Extract the [x, y] coordinate from the center of the cell holding the provided text.  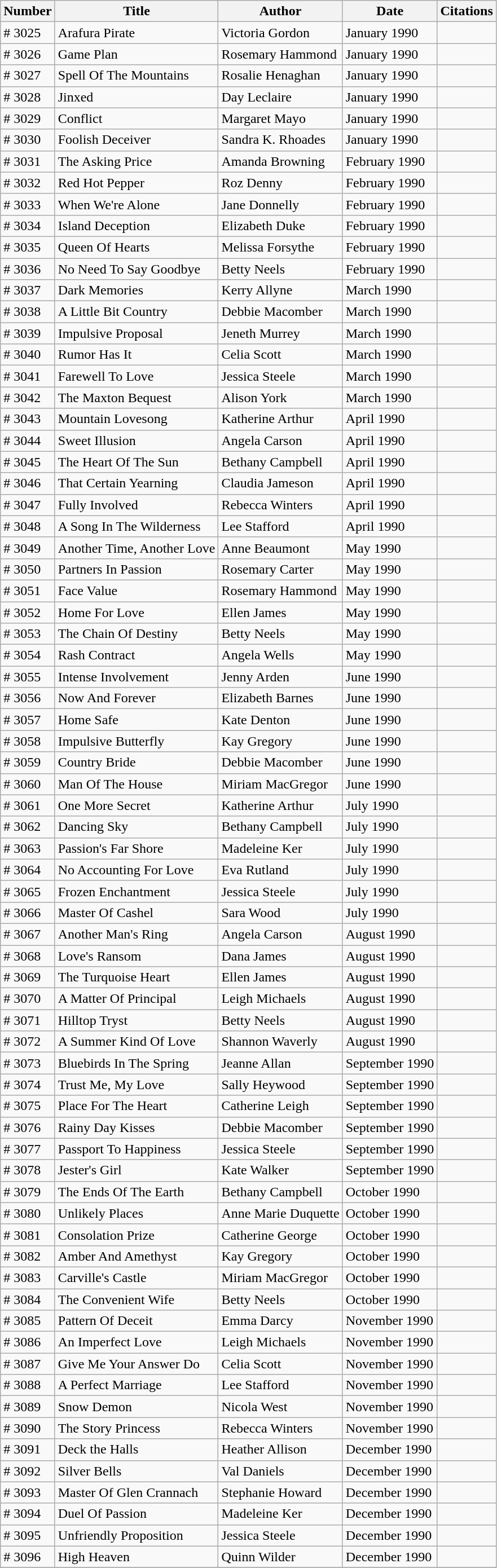
# 3095 [28, 1535]
A Matter Of Principal [137, 999]
# 3046 [28, 483]
Victoria Gordon [280, 33]
# 3038 [28, 312]
Sandra K. Rhoades [280, 140]
Pattern Of Deceit [137, 1321]
Master Of Cashel [137, 913]
The Convenient Wife [137, 1299]
# 3026 [28, 54]
# 3030 [28, 140]
# 3036 [28, 269]
Dana James [280, 956]
Now And Forever [137, 698]
Jane Donnelly [280, 204]
# 3090 [28, 1428]
Farewell To Love [137, 376]
# 3061 [28, 805]
Anne Marie Duquette [280, 1213]
# 3044 [28, 441]
Roz Denny [280, 183]
# 3034 [28, 226]
Face Value [137, 591]
# 3094 [28, 1514]
Rainy Day Kisses [137, 1127]
A Perfect Marriage [137, 1385]
The Story Princess [137, 1428]
# 3073 [28, 1063]
Red Hot Pepper [137, 183]
# 3086 [28, 1342]
# 3075 [28, 1106]
High Heaven [137, 1557]
Melissa Forsythe [280, 247]
Stephanie Howard [280, 1492]
Give Me Your Answer Do [137, 1364]
# 3076 [28, 1127]
# 3041 [28, 376]
Eva Rutland [280, 870]
# 3027 [28, 76]
A Summer Kind Of Love [137, 1042]
Elizabeth Duke [280, 226]
Kate Walker [280, 1170]
Deck the Halls [137, 1450]
# 3085 [28, 1321]
Alison York [280, 398]
Mountain Lovesong [137, 419]
Shannon Waverly [280, 1042]
# 3074 [28, 1085]
Place For The Heart [137, 1106]
# 3042 [28, 398]
Country Bride [137, 763]
# 3052 [28, 612]
Date [390, 11]
Day Leclaire [280, 97]
Rumor Has It [137, 355]
# 3060 [28, 784]
# 3025 [28, 33]
# 3077 [28, 1149]
# 3069 [28, 977]
# 3051 [28, 591]
# 3056 [28, 698]
# 3092 [28, 1471]
# 3062 [28, 827]
Silver Bells [137, 1471]
# 3059 [28, 763]
The Ends Of The Earth [137, 1192]
# 3070 [28, 999]
Bluebirds In The Spring [137, 1063]
Spell Of The Mountains [137, 76]
Another Man's Ring [137, 934]
A Song In The Wilderness [137, 526]
Passport To Happiness [137, 1149]
Intense Involvement [137, 677]
The Asking Price [137, 161]
# 3032 [28, 183]
Jinxed [137, 97]
# 3093 [28, 1492]
Love's Ransom [137, 956]
Rosalie Henaghan [280, 76]
Claudia Jameson [280, 483]
# 3049 [28, 548]
# 3072 [28, 1042]
# 3078 [28, 1170]
Home Safe [137, 720]
# 3087 [28, 1364]
Dancing Sky [137, 827]
The Heart Of The Sun [137, 462]
Anne Beaumont [280, 548]
When We're Alone [137, 204]
No Need To Say Goodbye [137, 269]
Home For Love [137, 612]
# 3043 [28, 419]
Foolish Deceiver [137, 140]
# 3066 [28, 913]
# 3054 [28, 655]
# 3047 [28, 505]
Catherine George [280, 1235]
Author [280, 11]
Another Time, Another Love [137, 548]
Rash Contract [137, 655]
Citations [467, 11]
# 3048 [28, 526]
One More Secret [137, 805]
# 3083 [28, 1278]
Sweet Illusion [137, 441]
# 3079 [28, 1192]
# 3057 [28, 720]
Island Deception [137, 226]
# 3088 [28, 1385]
Heather Allison [280, 1450]
# 3029 [28, 118]
Title [137, 11]
# 3089 [28, 1407]
# 3039 [28, 333]
Unfriendly Proposition [137, 1535]
Amanda Browning [280, 161]
Jester's Girl [137, 1170]
The Turquoise Heart [137, 977]
# 3071 [28, 1020]
Emma Darcy [280, 1321]
Angela Wells [280, 655]
Consolation Prize [137, 1235]
# 3040 [28, 355]
Impulsive Proposal [137, 333]
# 3028 [28, 97]
Arafura Pirate [137, 33]
An Imperfect Love [137, 1342]
Kate Denton [280, 720]
Impulsive Butterfly [137, 741]
Frozen Enchantment [137, 891]
Fully Involved [137, 505]
Carville's Castle [137, 1278]
Snow Demon [137, 1407]
A Little Bit Country [137, 312]
# 3035 [28, 247]
# 3064 [28, 870]
Amber And Amethyst [137, 1256]
Sara Wood [280, 913]
# 3053 [28, 634]
Duel Of Passion [137, 1514]
# 3033 [28, 204]
Margaret Mayo [280, 118]
Sally Heywood [280, 1085]
The Maxton Bequest [137, 398]
# 3055 [28, 677]
# 3068 [28, 956]
Hilltop Tryst [137, 1020]
# 3065 [28, 891]
# 3067 [28, 934]
Val Daniels [280, 1471]
# 3031 [28, 161]
That Certain Yearning [137, 483]
The Chain Of Destiny [137, 634]
No Accounting For Love [137, 870]
Jeneth Murrey [280, 333]
Master Of Glen Crannach [137, 1492]
Queen Of Hearts [137, 247]
Game Plan [137, 54]
# 3081 [28, 1235]
Number [28, 11]
Dark Memories [137, 290]
Passion's Far Shore [137, 848]
Kerry Allyne [280, 290]
Partners In Passion [137, 569]
Jeanne Allan [280, 1063]
Unlikely Places [137, 1213]
# 3058 [28, 741]
# 3037 [28, 290]
Rosemary Carter [280, 569]
Quinn Wilder [280, 1557]
# 3082 [28, 1256]
# 3080 [28, 1213]
# 3050 [28, 569]
Man Of The House [137, 784]
Catherine Leigh [280, 1106]
# 3084 [28, 1299]
# 3045 [28, 462]
Elizabeth Barnes [280, 698]
Trust Me, My Love [137, 1085]
# 3091 [28, 1450]
# 3063 [28, 848]
# 3096 [28, 1557]
Jenny Arden [280, 677]
Conflict [137, 118]
Nicola West [280, 1407]
